Provide the (x, y) coordinate of the cell's center where the given text is located.  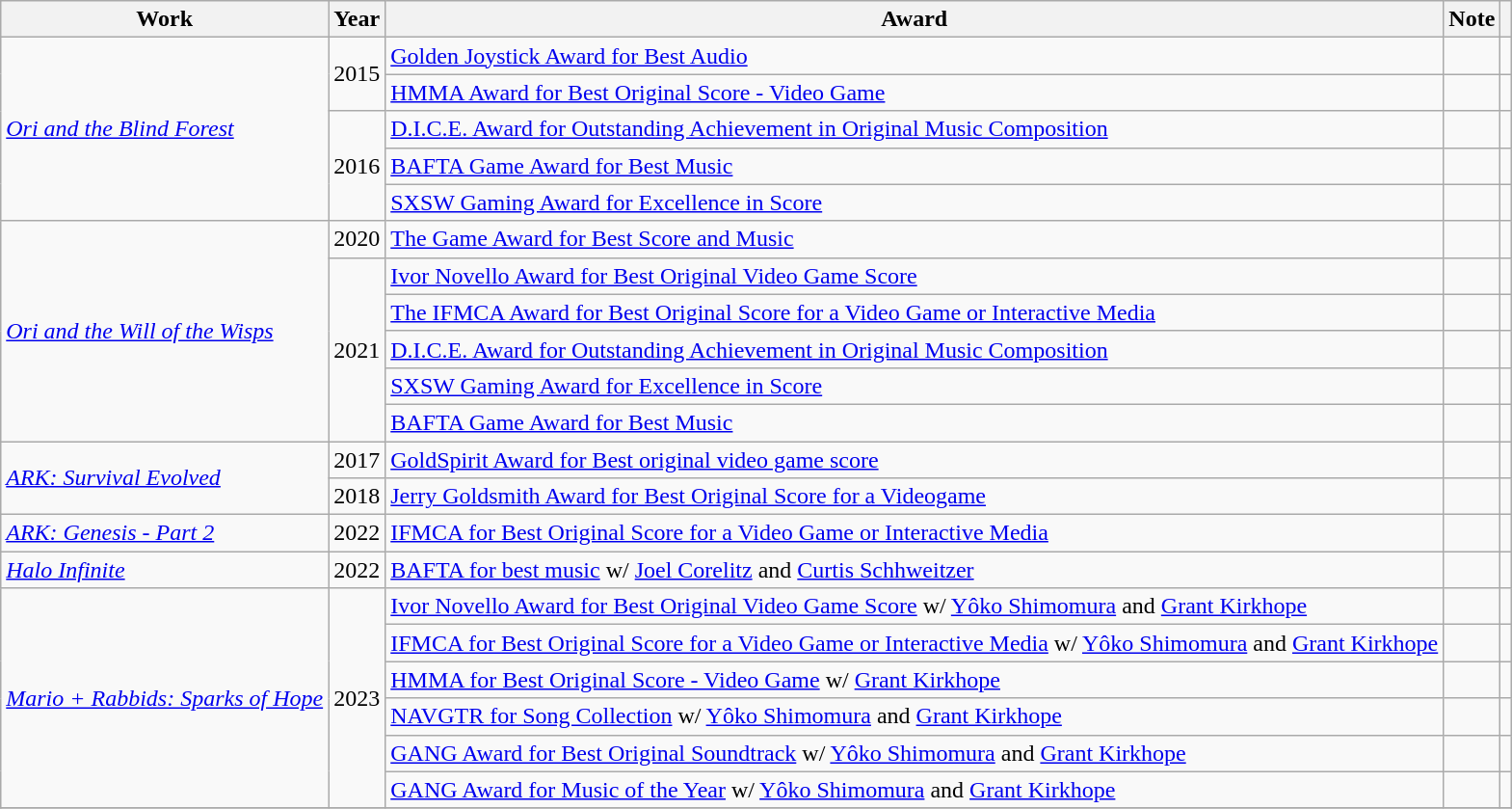
2020 (357, 239)
Work (165, 19)
ARK: Genesis - Part 2 (165, 533)
GoldSpirit Award for Best original video game score (915, 460)
Ori and the Blind Forest (165, 129)
2021 (357, 349)
Year (357, 19)
Ivor Novello Award for Best Original Video Game Score (915, 276)
Golden Joystick Award for Best Audio (915, 56)
GANG Award for Best Original Soundtrack w/ Yôko Shimomura and Grant Kirkhope (915, 753)
2016 (357, 166)
Note (1472, 19)
2023 (357, 698)
2015 (357, 74)
BAFTA for best music w/ Joel Corelitz and Curtis Schhweitzer (915, 570)
IFMCA for Best Original Score for a Video Game or Interactive Media w/ Yôko Shimomura and Grant Kirkhope (915, 643)
The IFMCA Award for Best Original Score for a Video Game or Interactive Media (915, 312)
Award (915, 19)
Halo Infinite (165, 570)
Jerry Goldsmith Award for Best Original Score for a Videogame (915, 497)
NAVGTR for Song Collection w/ Yôko Shimomura and Grant Kirkhope (915, 716)
The Game Award for Best Score and Music (915, 239)
Ivor Novello Award for Best Original Video Game Score w/ Yôko Shimomura and Grant Kirkhope (915, 607)
IFMCA for Best Original Score for a Video Game or Interactive Media (915, 533)
2018 (357, 497)
Ori and the Will of the Wisps (165, 331)
ARK: Survival Evolved (165, 478)
Mario + Rabbids: Sparks of Hope (165, 698)
2017 (357, 460)
HMMA for Best Original Score - Video Game w/ Grant Kirkhope (915, 680)
GANG Award for Music of the Year w/ Yôko Shimomura and Grant Kirkhope (915, 790)
HMMA Award for Best Original Score - Video Game (915, 93)
